Determine the [x, y] coordinate at the center of the cell enclosing the given text.  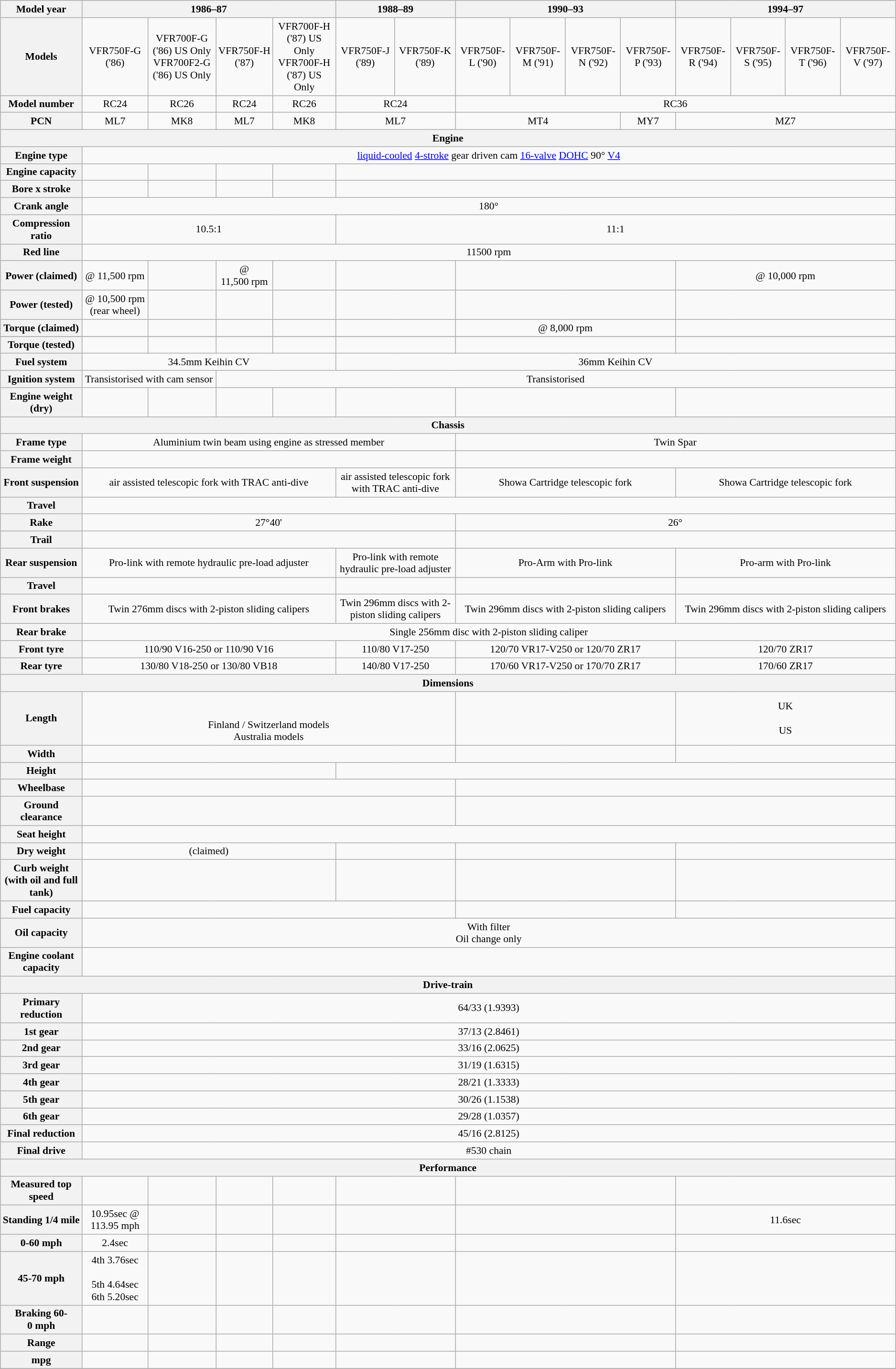
Crank angle [41, 206]
VFR750F-M ('91) [538, 56]
Final reduction [41, 1134]
Chassis [448, 425]
10.5:1 [209, 229]
liquid-cooled 4-stroke gear driven cam 16-valve DOHC 90° V4 [489, 155]
28/21 (1.3333) [489, 1083]
170/60 VR17-V250 or 170/70 ZR17 [566, 666]
45-70 mph [41, 1278]
1994–97 [785, 9]
Frame weight [41, 459]
Aluminium twin beam using engine as stressed member [269, 443]
Rear brake [41, 632]
VFR750F-V ('97) [868, 56]
10.95sec @ 113.95 mph [115, 1220]
Transistorised [556, 379]
Frame type [41, 443]
5th gear [41, 1099]
36mm Keihin CV [615, 362]
Rake [41, 523]
Standing 1/4 mile [41, 1220]
Fuel capacity [41, 910]
1988–89 [395, 9]
11:1 [615, 229]
Oil capacity [41, 933]
(claimed) [209, 851]
@ 10,000 rpm [785, 275]
Range [41, 1343]
UK US [785, 718]
26° [676, 523]
Pro-Arm with Pro-link [566, 563]
33/16 (2.0625) [489, 1048]
Torque (tested) [41, 345]
3rd gear [41, 1065]
Power (tested) [41, 305]
Primary reduction [41, 1009]
120/70 ZR17 [785, 649]
1st gear [41, 1032]
Trail [41, 540]
0-60 mph [41, 1243]
4th gear [41, 1083]
Final drive [41, 1151]
@ 8,000 rpm [566, 328]
2nd gear [41, 1048]
VFR750F-G ('86) [115, 56]
VFR700F-G ('86) US OnlyVFR700F2-G ('86) US Only [182, 56]
110/90 V16-250 or 110/90 V16 [209, 649]
45/16 (2.8125) [489, 1134]
VFR700F-H ('87) US OnlyVFR700F-H ('87) US Only [304, 56]
Pro-arm with Pro-link [785, 563]
Twin 276mm discs with 2-piston sliding calipers [209, 609]
MY7 [648, 121]
VFR750F-N ('92) [593, 56]
4th 3.76sec 5th 4.64sec 6th 5.20sec [115, 1278]
Curb weight (with oil and full tank) [41, 880]
Height [41, 771]
@ 10,500 rpm (rear wheel) [115, 305]
Model year [41, 9]
110/80 V17-250 [395, 649]
37/13 (2.8461) [489, 1032]
11500 rpm [489, 252]
130/80 V18-250 or 130/80 VB18 [209, 666]
1986–87 [209, 9]
2.4sec [115, 1243]
Wheelbase [41, 788]
#530 chain [489, 1151]
Length [41, 718]
Model number [41, 104]
VFR750F-H ('87) [245, 56]
MZ7 [785, 121]
170/60 ZR17 [785, 666]
Dry weight [41, 851]
Power (claimed) [41, 275]
VFR750F-R ('94) [702, 56]
120/70 VR17-V250 or 120/70 ZR17 [566, 649]
Front tyre [41, 649]
30/26 (1.1538) [489, 1099]
MT4 [538, 121]
Twin Spar [676, 443]
Finland / Switzerland models Australia models [269, 718]
Transistorised with cam sensor [149, 379]
Width [41, 754]
mpg [41, 1360]
11.6sec [785, 1220]
Single 256mm disc with 2-piston sliding caliper [489, 632]
With filter Oil change only [489, 933]
Models [41, 56]
Ignition system [41, 379]
Drive-train [448, 985]
Engine [448, 138]
Seat height [41, 834]
27°40' [269, 523]
Engine coolant capacity [41, 962]
VFR750F-K ('89) [425, 56]
RC36 [676, 104]
31/19 (1.6315) [489, 1065]
Ground clearance [41, 811]
1990–93 [566, 9]
Rear tyre [41, 666]
29/28 (1.0357) [489, 1117]
Bore x stroke [41, 189]
VFR750F-L ('90) [483, 56]
Engine capacity [41, 172]
Torque (claimed) [41, 328]
VFR750F-S ('95) [758, 56]
64/33 (1.9393) [489, 1009]
VFR750F-J ('89) [365, 56]
34.5mm Keihin CV [209, 362]
140/80 V17-250 [395, 666]
Performance [448, 1168]
Compression ratio [41, 229]
PCN [41, 121]
VFR750F-T ('96) [812, 56]
Front brakes [41, 609]
Rear suspension [41, 563]
Front suspension [41, 483]
Engine type [41, 155]
Dimensions [448, 684]
Braking 60-0 mph [41, 1319]
6th gear [41, 1117]
VFR750F-P ('93) [648, 56]
180° [489, 206]
Red line [41, 252]
Fuel system [41, 362]
Measured top speed [41, 1190]
Engine weight (dry) [41, 402]
